Output the (X, Y) coordinate of the center of the cell containing the given text.  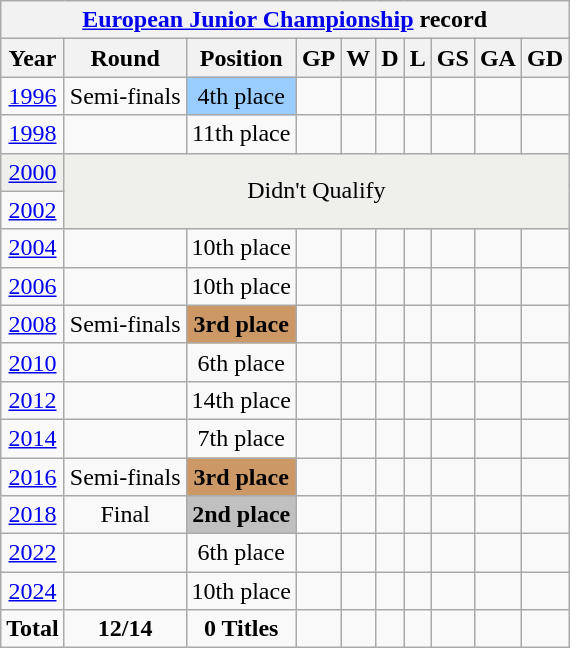
GA (498, 58)
Didn't Qualify (316, 191)
2018 (33, 515)
4th place (241, 96)
European Junior Championship record (285, 20)
0 Titles (241, 629)
2010 (33, 362)
7th place (241, 438)
W (358, 58)
L (418, 58)
GP (318, 58)
1998 (33, 134)
2008 (33, 324)
Year (33, 58)
2002 (33, 210)
2016 (33, 477)
1996 (33, 96)
2006 (33, 286)
D (390, 58)
14th place (241, 400)
2022 (33, 553)
12/14 (125, 629)
Final (125, 515)
GS (452, 58)
Position (241, 58)
11th place (241, 134)
2004 (33, 248)
2nd place (241, 515)
2012 (33, 400)
GD (544, 58)
2024 (33, 591)
2014 (33, 438)
Round (125, 58)
2000 (33, 172)
Total (33, 629)
